Determine the [X, Y] coordinate at the center of the cell enclosing the given text.  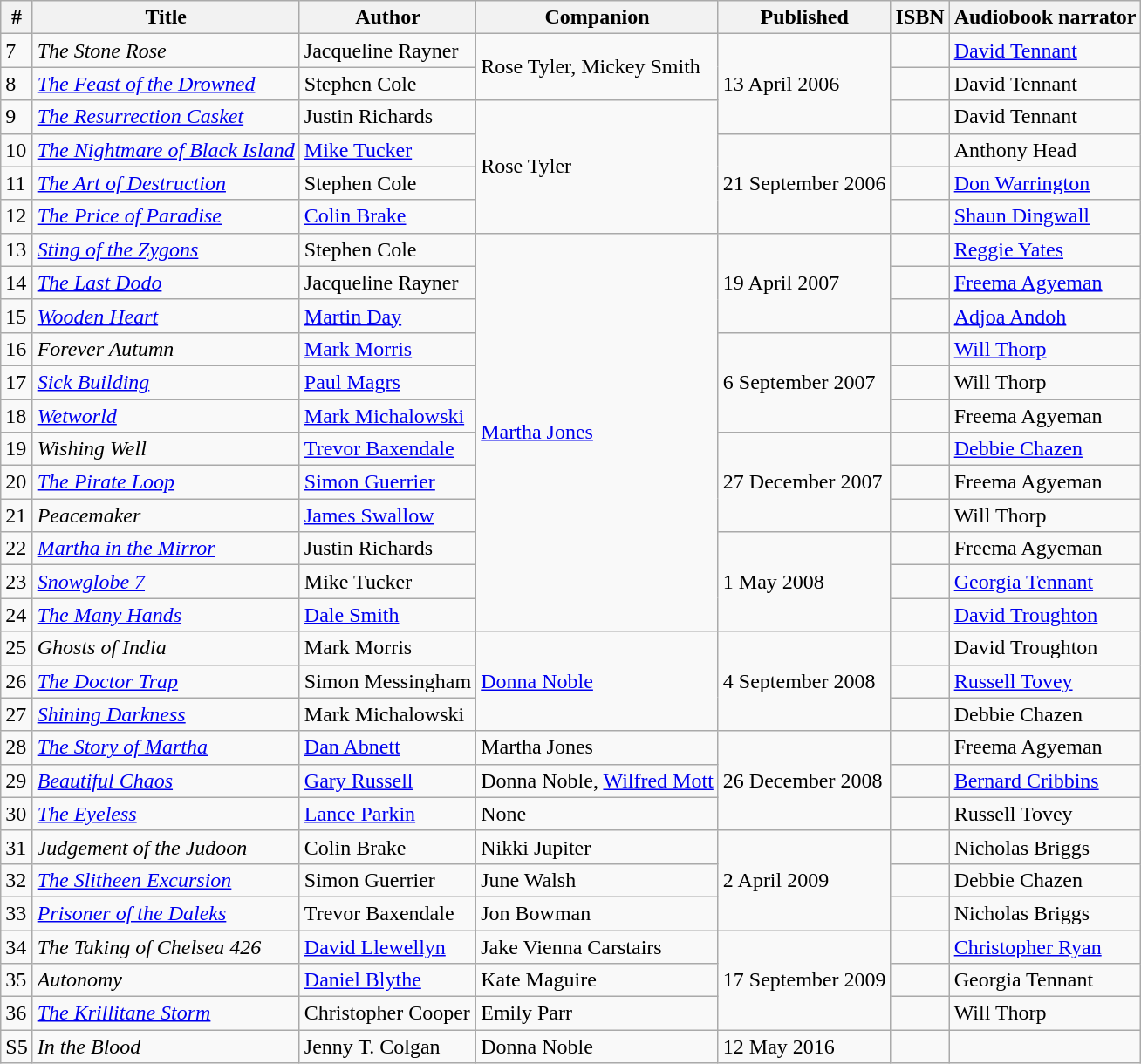
26 [17, 681]
Rose Tyler [598, 167]
Donna Noble, Wilfred Mott [598, 781]
Judgement of the Judoon [166, 847]
35 [17, 980]
Shaun Dingwall [1045, 216]
6 September 2007 [804, 382]
Jenny T. Colgan [387, 1047]
33 [17, 913]
Beautiful Chaos [166, 781]
Prisoner of the Daleks [166, 913]
The Story of Martha [166, 747]
The Nightmare of Black Island [166, 150]
# [17, 17]
The Eyeless [166, 814]
24 [17, 615]
Rose Tyler, Mickey Smith [598, 67]
Wetworld [166, 416]
25 [17, 648]
The Doctor Trap [166, 681]
27 December 2007 [804, 482]
The Krillitane Storm [166, 1013]
Audiobook narrator [1045, 17]
Adjoa Andoh [1045, 316]
Kate Maguire [598, 980]
21 September 2006 [804, 183]
The Stone Rose [166, 51]
Daniel Blythe [387, 980]
Simon Messingham [387, 681]
Anthony Head [1045, 150]
The Price of Paradise [166, 216]
29 [17, 781]
16 [17, 349]
Sick Building [166, 382]
Title [166, 17]
Martin Day [387, 316]
Paul Magrs [387, 382]
10 [17, 150]
Nikki Jupiter [598, 847]
32 [17, 880]
26 December 2008 [804, 781]
Bernard Cribbins [1045, 781]
Jake Vienna Carstairs [598, 946]
20 [17, 482]
The Taking of Chelsea 426 [166, 946]
4 September 2008 [804, 681]
In the Blood [166, 1047]
1 May 2008 [804, 582]
17 [17, 382]
The Last Dodo [166, 283]
The Art of Destruction [166, 183]
23 [17, 582]
ISBN [919, 17]
David Llewellyn [387, 946]
28 [17, 747]
Reggie Yates [1045, 249]
Christopher Ryan [1045, 946]
13 April 2006 [804, 84]
18 [17, 416]
31 [17, 847]
36 [17, 1013]
2 April 2009 [804, 880]
Snowglobe 7 [166, 582]
Dale Smith [387, 615]
19 April 2007 [804, 283]
Sting of the Zygons [166, 249]
Christopher Cooper [387, 1013]
S5 [17, 1047]
14 [17, 283]
7 [17, 51]
Wooden Heart [166, 316]
Gary Russell [387, 781]
21 [17, 515]
Dan Abnett [387, 747]
The Pirate Loop [166, 482]
30 [17, 814]
13 [17, 249]
James Swallow [387, 515]
Lance Parkin [387, 814]
Jon Bowman [598, 913]
12 May 2016 [804, 1047]
Peacemaker [166, 515]
11 [17, 183]
19 [17, 449]
June Walsh [598, 880]
Published [804, 17]
Autonomy [166, 980]
Martha in the Mirror [166, 549]
17 September 2009 [804, 979]
Companion [598, 17]
9 [17, 117]
Forever Autumn [166, 349]
8 [17, 84]
Wishing Well [166, 449]
22 [17, 549]
Emily Parr [598, 1013]
Shining Darkness [166, 714]
None [598, 814]
The Feast of the Drowned [166, 84]
The Slitheen Excursion [166, 880]
27 [17, 714]
34 [17, 946]
Don Warrington [1045, 183]
The Resurrection Casket [166, 117]
12 [17, 216]
15 [17, 316]
Author [387, 17]
Ghosts of India [166, 648]
The Many Hands [166, 615]
